Capture the cell that displays the provided text and extract its (X, Y) central coordinate. 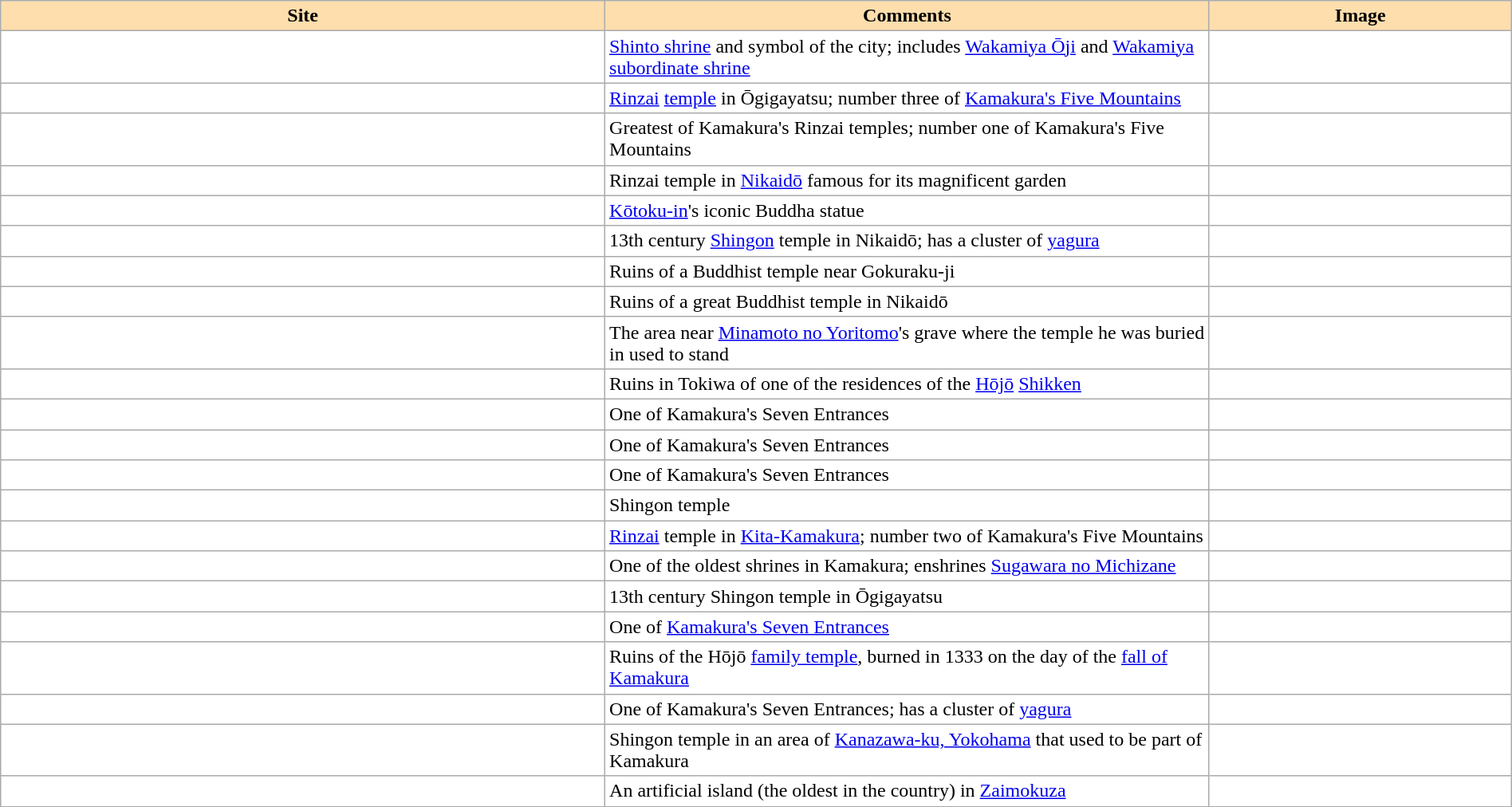
Comments (908, 16)
13th century Shingon temple in Ōgigayatsu (908, 596)
Rinzai temple in Ōgigayatsu; number three of Kamakura's Five Mountains (908, 98)
One of the oldest shrines in Kamakura; enshrines Sugawara no Michizane (908, 566)
Ruins of the Hōjō family temple, burned in 1333 on the day of the fall of Kamakura (908, 668)
Shingon temple (908, 506)
An artificial island (the oldest in the country) in Zaimokuza (908, 791)
13th century Shingon temple in Nikaidō; has a cluster of yagura (908, 241)
Kōtoku-in's iconic Buddha statue (908, 211)
Ruins of a great Buddhist temple in Nikaidō (908, 301)
Image (1360, 16)
Rinzai temple in Nikaidō famous for its magnificent garden (908, 180)
Rinzai temple in Kita-Kamakura; number two of Kamakura's Five Mountains (908, 536)
Ruins in Tokiwa of one of the residences of the Hōjō Shikken (908, 384)
One of Kamakura's Seven Entrances; has a cluster of yagura (908, 709)
Ruins of a Buddhist temple near Gokuraku-ji (908, 271)
Shingon temple in an area of Kanazawa-ku, Yokohama that used to be part of Kamakura (908, 750)
Site (303, 16)
The area near Minamoto no Yoritomo's grave where the temple he was buried in used to stand (908, 343)
Shinto shrine and symbol of the city; includes Wakamiya Ōji and Wakamiya subordinate shrine (908, 57)
Greatest of Kamakura's Rinzai temples; number one of Kamakura's Five Mountains (908, 139)
